Scan for the cell matching the given text and deliver its (X, Y) coordinate at center. 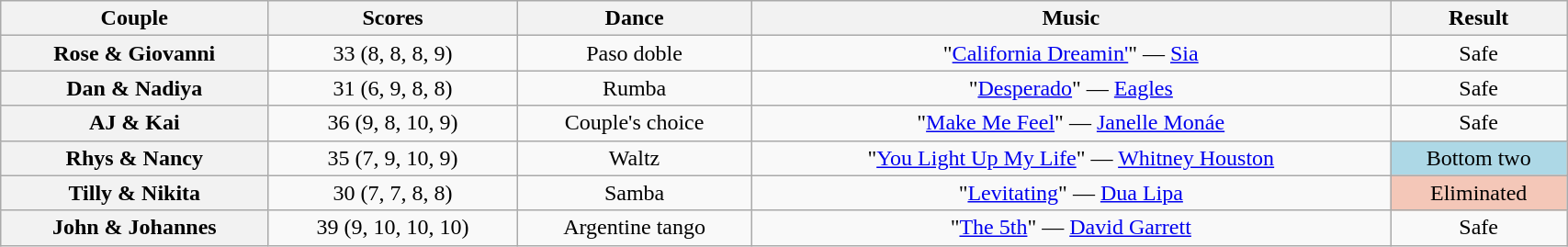
Result (1479, 18)
Argentine tango (634, 228)
"Levitating" — Dua Lipa (1071, 193)
30 (7, 7, 8, 8) (393, 193)
"Desperado" — Eagles (1071, 88)
Tilly & Nikita (134, 193)
Rumba (634, 88)
35 (7, 9, 10, 9) (393, 158)
"The 5th" — David Garrett (1071, 228)
39 (9, 10, 10, 10) (393, 228)
31 (6, 9, 8, 8) (393, 88)
Dan & Nadiya (134, 88)
Scores (393, 18)
AJ & Kai (134, 123)
Waltz (634, 158)
Couple (134, 18)
Samba (634, 193)
Bottom two (1479, 158)
Rhys & Nancy (134, 158)
36 (9, 8, 10, 9) (393, 123)
"You Light Up My Life" — Whitney Houston (1071, 158)
John & Johannes (134, 228)
Eliminated (1479, 193)
Couple's choice (634, 123)
Paso doble (634, 53)
33 (8, 8, 8, 9) (393, 53)
Dance (634, 18)
Music (1071, 18)
"California Dreamin'" — Sia (1071, 53)
Rose & Giovanni (134, 53)
"Make Me Feel" — Janelle Monáe (1071, 123)
